Pinpoint the cell where the given text exists, returning its [x, y] midpoint coordinate. 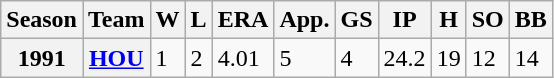
Team [116, 20]
5 [304, 58]
2 [198, 58]
SO [488, 20]
Season [42, 20]
HOU [116, 58]
GS [356, 20]
1991 [42, 58]
4.01 [243, 58]
W [168, 20]
App. [304, 20]
H [448, 20]
BB [530, 20]
1 [168, 58]
ERA [243, 20]
14 [530, 58]
IP [404, 20]
19 [448, 58]
12 [488, 58]
L [198, 20]
4 [356, 58]
24.2 [404, 58]
